Scan for the cell matching the given text and deliver its [X, Y] coordinate at center. 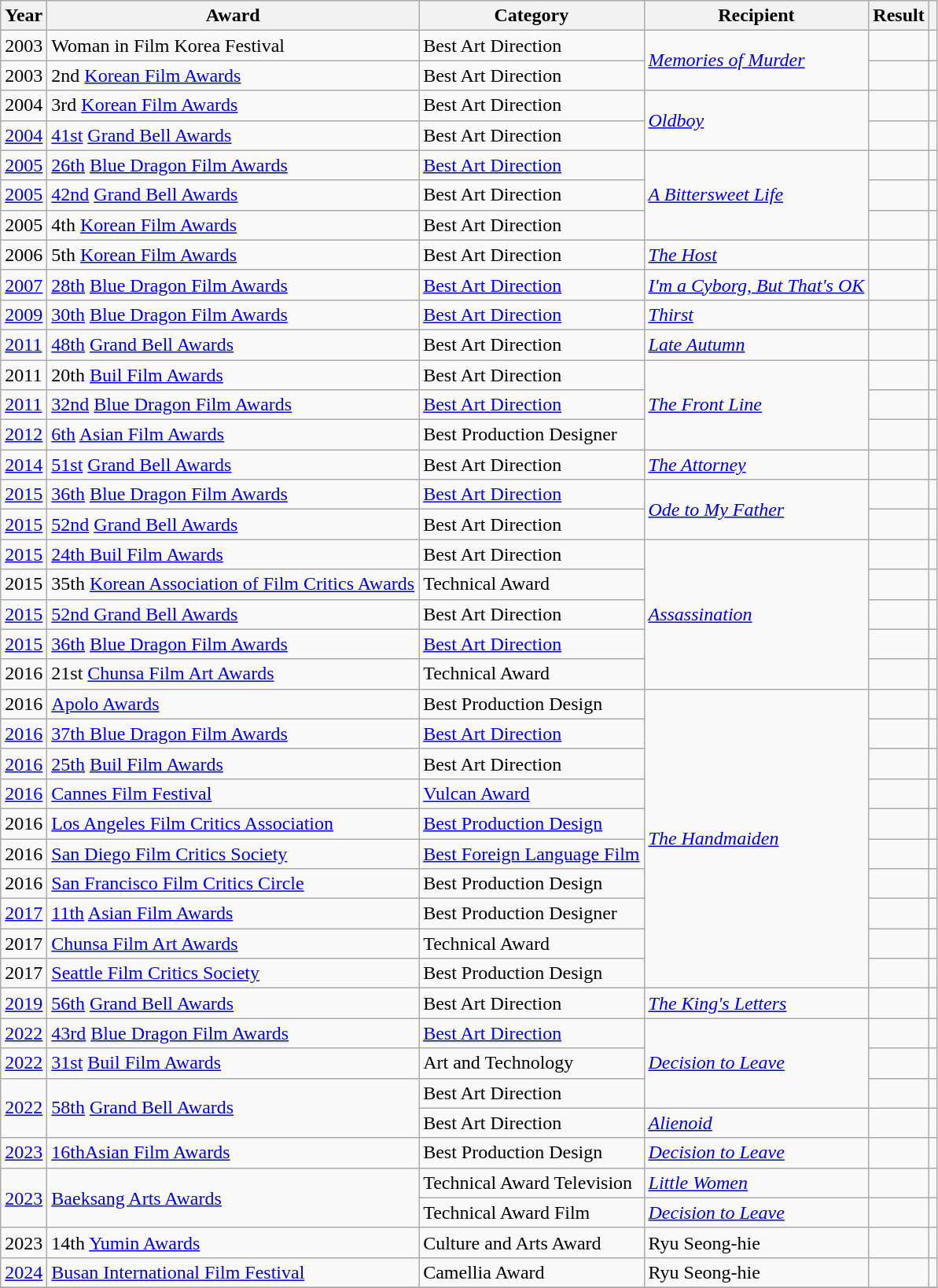
2014 [24, 465]
2007 [24, 285]
14th Yumin Awards [233, 1242]
Baeksang Arts Awards [233, 1198]
The Attorney [756, 465]
Oldboy [756, 120]
2009 [24, 315]
Assassination [756, 614]
30th Blue Dragon Film Awards [233, 315]
Year [24, 16]
2nd Korean Film Awards [233, 75]
Vulcan Award [532, 793]
48th Grand Bell Awards [233, 344]
A Bittersweet Life [756, 195]
Los Angeles Film Critics Association [233, 823]
Art and Technology [532, 1063]
4th Korean Film Awards [233, 225]
San Diego Film Critics Society [233, 853]
Recipient [756, 16]
The Front Line [756, 405]
Memories of Murder [756, 61]
24th Buil Film Awards [233, 554]
Alienoid [756, 1123]
San Francisco Film Critics Circle [233, 884]
2019 [24, 1003]
Ode to My Father [756, 510]
41st Grand Bell Awards [233, 135]
56th Grand Bell Awards [233, 1003]
2006 [24, 255]
Seattle Film Critics Society [233, 973]
Busan International Film Festival [233, 1272]
Culture and Arts Award [532, 1242]
Little Women [756, 1183]
21st Chunsa Film Art Awards [233, 674]
Apolo Awards [233, 704]
I'm a Cyborg, But That's OK [756, 285]
35th Korean Association of Film Critics Awards [233, 584]
Best Foreign Language Film [532, 853]
26th Blue Dragon Film Awards [233, 165]
Cannes Film Festival [233, 793]
Thirst [756, 315]
Result [899, 16]
The King's Letters [756, 1003]
Late Autumn [756, 344]
Technical Award Film [532, 1213]
Award [233, 16]
The Handmaiden [756, 838]
20th Buil Film Awards [233, 375]
Technical Award Television [532, 1183]
The Host [756, 255]
3rd Korean Film Awards [233, 105]
32nd Blue Dragon Film Awards [233, 405]
11th Asian Film Awards [233, 914]
2012 [24, 435]
43rd Blue Dragon Film Awards [233, 1033]
Category [532, 16]
37th Blue Dragon Film Awards [233, 734]
5th Korean Film Awards [233, 255]
Camellia Award [532, 1272]
2024 [24, 1272]
16thAsian Film Awards [233, 1153]
51st Grand Bell Awards [233, 465]
Chunsa Film Art Awards [233, 944]
25th Buil Film Awards [233, 764]
42nd Grand Bell Awards [233, 195]
Woman in Film Korea Festival [233, 46]
6th Asian Film Awards [233, 435]
28th Blue Dragon Film Awards [233, 285]
31st Buil Film Awards [233, 1063]
58th Grand Bell Awards [233, 1108]
